Search for the cell housing the specified text and yield its (x, y) center coordinate. 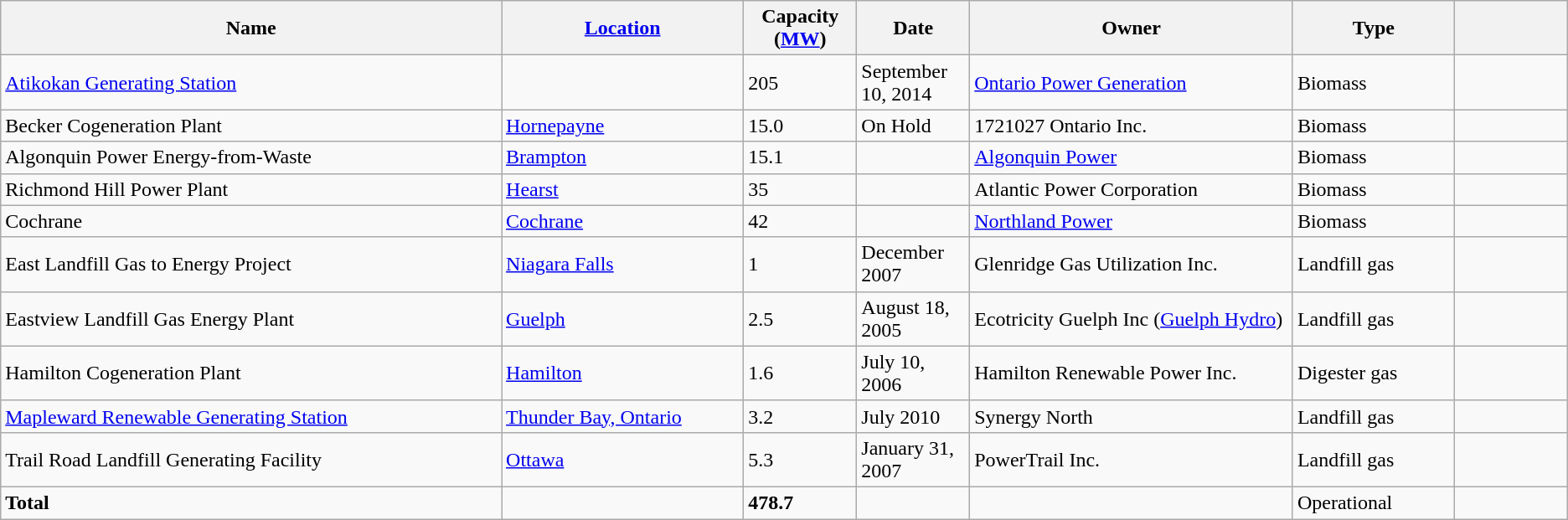
Richmond Hill Power Plant (251, 189)
Ottawa (623, 459)
Algonquin Power (1132, 157)
1.6 (801, 373)
2.5 (801, 318)
1 (801, 265)
Digester gas (1374, 373)
Name (251, 28)
35 (801, 189)
September 10, 2014 (913, 82)
15.1 (801, 157)
Ontario Power Generation (1132, 82)
Ecotricity Guelph Inc (Guelph Hydro) (1132, 318)
Atikokan Generating Station (251, 82)
December 2007 (913, 265)
Total (251, 502)
On Hold (913, 126)
15.0 (801, 126)
Trail Road Landfill Generating Facility (251, 459)
July 10, 2006 (913, 373)
Date (913, 28)
Brampton (623, 157)
Hornepayne (623, 126)
Location (623, 28)
Hamilton Renewable Power Inc. (1132, 373)
5.3 (801, 459)
Hamilton (623, 373)
August 18, 2005 (913, 318)
Algonquin Power Energy-from-Waste (251, 157)
Niagara Falls (623, 265)
Operational (1374, 502)
1721027 Ontario Inc. (1132, 126)
East Landfill Gas to Energy Project (251, 265)
Guelph (623, 318)
478.7 (801, 502)
Owner (1132, 28)
205 (801, 82)
July 2010 (913, 416)
Northland Power (1132, 221)
Mapleward Renewable Generating Station (251, 416)
3.2 (801, 416)
Type (1374, 28)
42 (801, 221)
PowerTrail Inc. (1132, 459)
Atlantic Power Corporation (1132, 189)
Becker Cogeneration Plant (251, 126)
Capacity (MW) (801, 28)
January 31, 2007 (913, 459)
Thunder Bay, Ontario (623, 416)
Hamilton Cogeneration Plant (251, 373)
Synergy North (1132, 416)
Eastview Landfill Gas Energy Plant (251, 318)
Hearst (623, 189)
Glenridge Gas Utilization Inc. (1132, 265)
